Pinpoint the cell where the given text exists, returning its (x, y) midpoint coordinate. 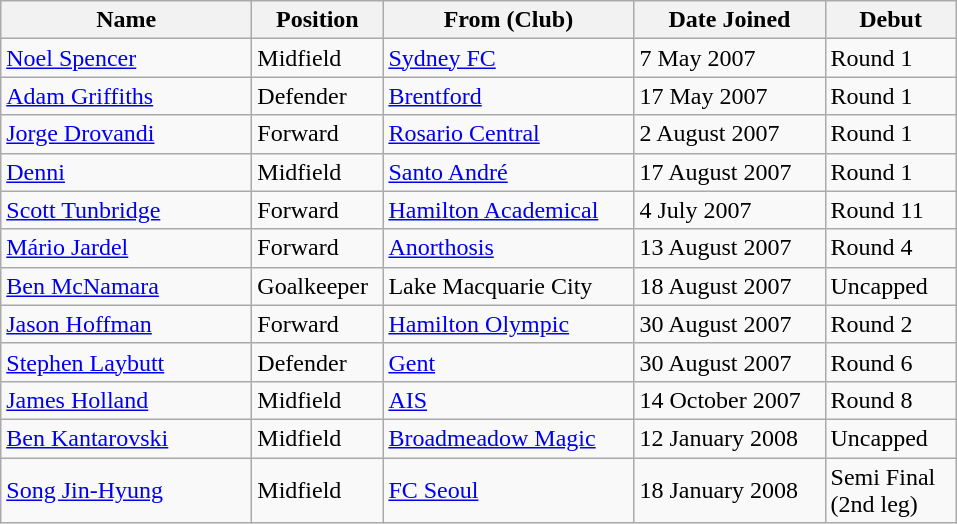
4 July 2007 (730, 210)
Jason Hoffman (126, 324)
2 August 2007 (730, 134)
18 January 2008 (730, 490)
Rosario Central (508, 134)
FC Seoul (508, 490)
Hamilton Academical (508, 210)
Anorthosis (508, 248)
James Holland (126, 400)
AIS (508, 400)
Semi Final (2nd leg) (890, 490)
Round 4 (890, 248)
Debut (890, 20)
17 August 2007 (730, 172)
Broadmeadow Magic (508, 438)
12 January 2008 (730, 438)
Ben Kantarovski (126, 438)
Santo André (508, 172)
Name (126, 20)
From (Club) (508, 20)
Denni (126, 172)
Adam Griffiths (126, 96)
Scott Tunbridge (126, 210)
Brentford (508, 96)
14 October 2007 (730, 400)
17 May 2007 (730, 96)
Date Joined (730, 20)
Jorge Drovandi (126, 134)
Noel Spencer (126, 58)
Ben McNamara (126, 286)
Round 6 (890, 362)
13 August 2007 (730, 248)
Song Jin-Hyung (126, 490)
18 August 2007 (730, 286)
Round 8 (890, 400)
Round 2 (890, 324)
Hamilton Olympic (508, 324)
7 May 2007 (730, 58)
Goalkeeper (318, 286)
Sydney FC (508, 58)
Position (318, 20)
Mário Jardel (126, 248)
Round 11 (890, 210)
Lake Macquarie City (508, 286)
Gent (508, 362)
Stephen Laybutt (126, 362)
